Detect which cell encompasses the target text, then output its (X, Y) center coordinate. 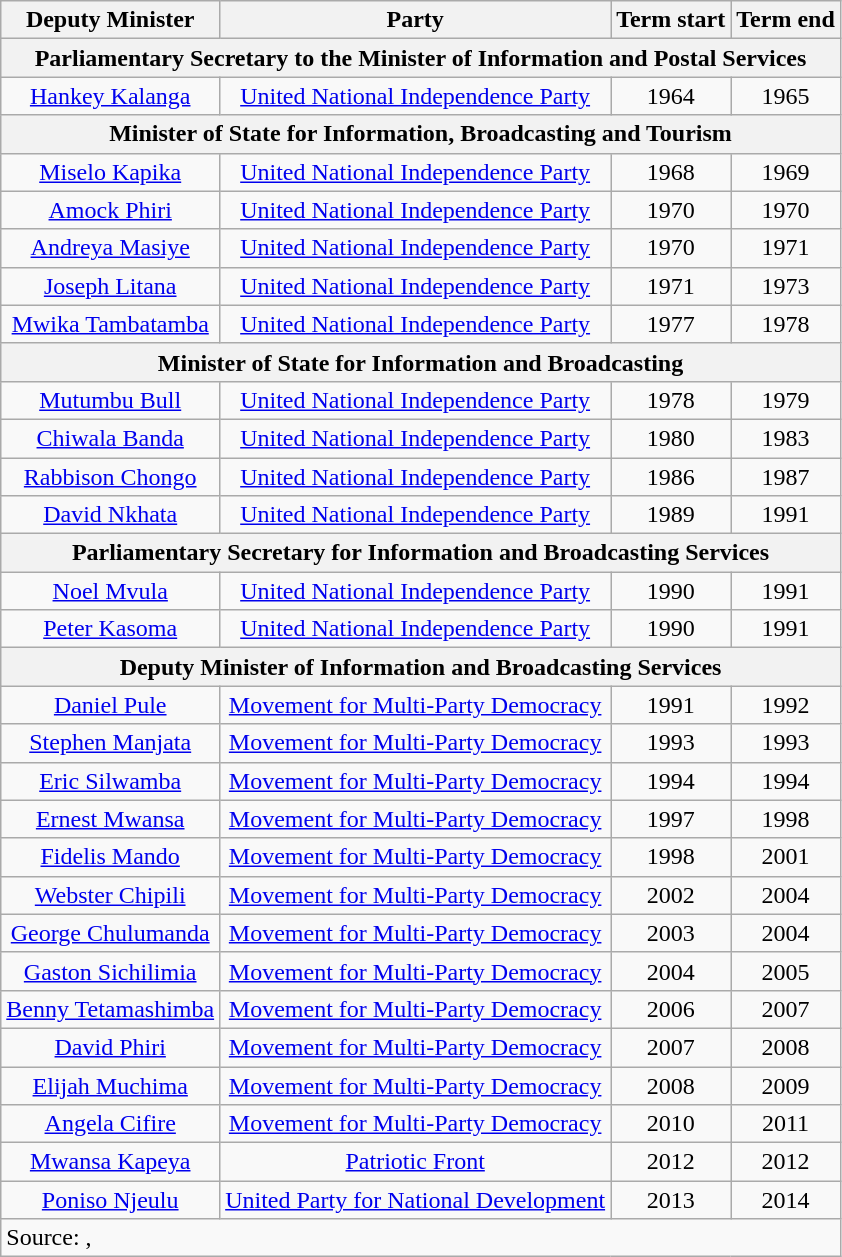
1969 (786, 172)
1992 (786, 705)
Ernest Mwansa (110, 819)
Deputy Minister (110, 20)
Fidelis Mando (110, 857)
Noel Mvula (110, 591)
Term start (671, 20)
1973 (786, 286)
Gaston Sichilimia (110, 971)
Andreya Masiye (110, 248)
2001 (786, 857)
Parliamentary Secretary to the Minister of Information and Postal Services (421, 58)
1964 (671, 96)
1983 (786, 438)
United Party for National Development (416, 1200)
1977 (671, 324)
Elijah Muchima (110, 1085)
Chiwala Banda (110, 438)
2013 (671, 1200)
2002 (671, 895)
2003 (671, 933)
Daniel Pule (110, 705)
1987 (786, 477)
Benny Tetamashimba (110, 1009)
Party (416, 20)
Rabbison Chongo (110, 477)
1980 (671, 438)
Poniso Njeulu (110, 1200)
1965 (786, 96)
2014 (786, 1200)
Mutumbu Bull (110, 400)
2006 (671, 1009)
Mwika Tambatamba (110, 324)
2005 (786, 971)
Joseph Litana (110, 286)
David Phiri (110, 1047)
2010 (671, 1124)
Miselo Kapika (110, 172)
2011 (786, 1124)
Peter Kasoma (110, 629)
Hankey Kalanga (110, 96)
Minister of State for Information and Broadcasting (421, 362)
1997 (671, 819)
Patriotic Front (416, 1162)
Minister of State for Information, Broadcasting and Tourism (421, 134)
Webster Chipili (110, 895)
Term end (786, 20)
Mwansa Kapeya (110, 1162)
David Nkhata (110, 515)
Source: , (421, 1238)
1986 (671, 477)
Stephen Manjata (110, 743)
Angela Cifire (110, 1124)
1979 (786, 400)
George Chulumanda (110, 933)
1968 (671, 172)
2009 (786, 1085)
Amock Phiri (110, 210)
Parliamentary Secretary for Information and Broadcasting Services (421, 553)
Deputy Minister of Information and Broadcasting Services (421, 667)
Eric Silwamba (110, 781)
1989 (671, 515)
